Detect which cell encompasses the target text, then output its [X, Y] center coordinate. 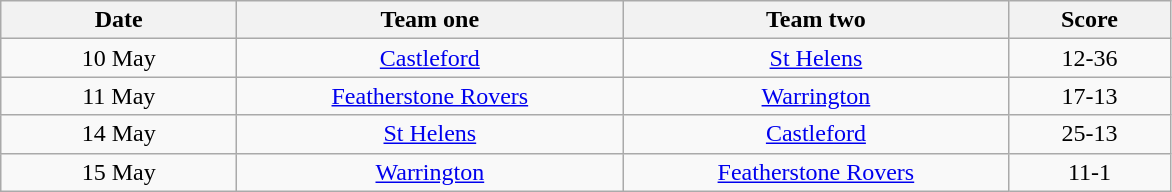
15 May [119, 172]
11 May [119, 96]
11-1 [1090, 172]
Team one [430, 20]
Score [1090, 20]
Date [119, 20]
17-13 [1090, 96]
25-13 [1090, 134]
12-36 [1090, 58]
Team two [816, 20]
10 May [119, 58]
14 May [119, 134]
